Locate the cell with the specified text and output its (x, y) center coordinate. 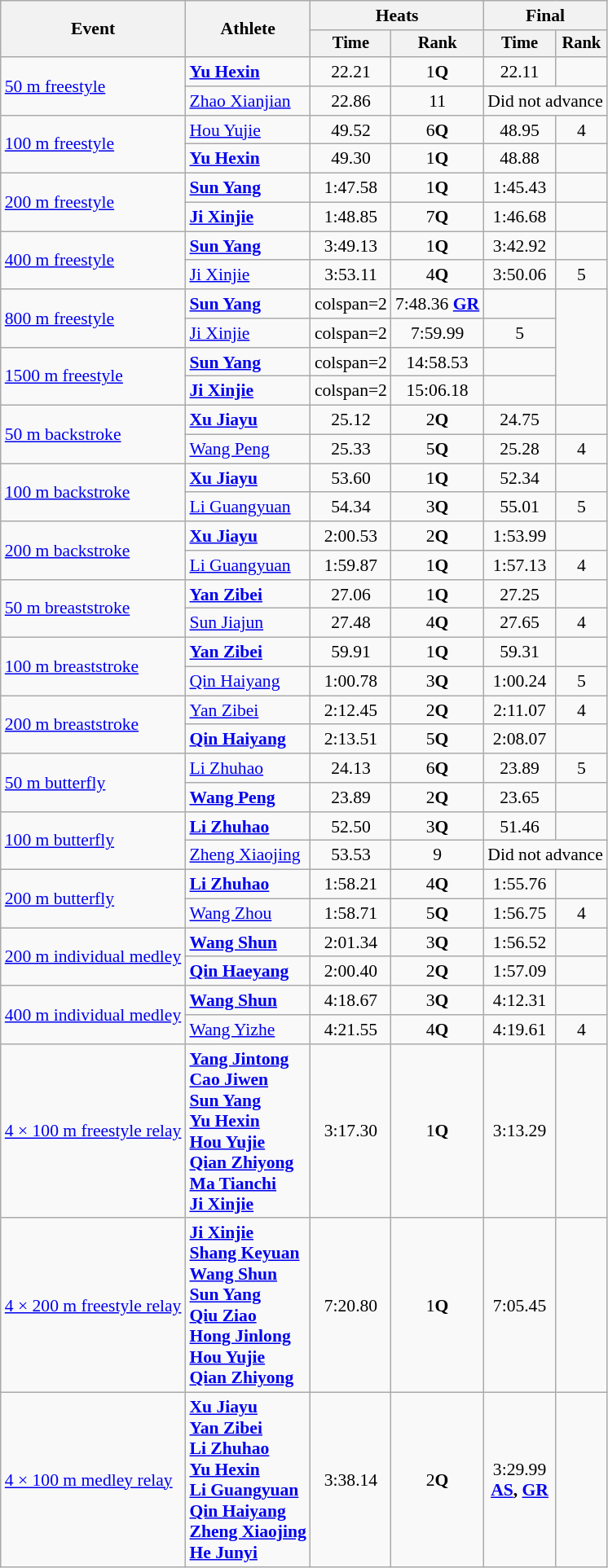
1:45.43 (520, 188)
1:53.99 (520, 536)
49.52 (350, 130)
Xu JiayuYan ZibeiLi ZhuhaoYu HexinLi GuangyuanQin HaiyangZheng XiaojingHe Junyi (248, 1480)
Yang JintongCao JiwenSun YangYu HexinHou YujieQian ZhiyongMa TianchiJi Xinjie (248, 1131)
Sun Jiajun (248, 623)
3:50.06 (520, 275)
1:58.21 (350, 885)
15:06.18 (437, 391)
25.28 (520, 450)
Zheng Xiaojing (248, 855)
3:42.92 (520, 246)
1:47.58 (350, 188)
48.88 (520, 159)
59.91 (350, 652)
55.01 (520, 507)
4:21.55 (350, 1030)
4:19.61 (520, 1030)
200 m backstroke (93, 551)
50 m breaststroke (93, 609)
3:53.11 (350, 275)
Wang Zhou (248, 914)
Wang Yizhe (248, 1030)
Hou Yujie (248, 130)
48.95 (520, 130)
27.65 (520, 623)
2:08.07 (520, 740)
23.65 (520, 797)
Event (93, 29)
7:05.45 (520, 1306)
50 m butterfly (93, 782)
25.12 (350, 420)
2:11.07 (520, 710)
7:20.80 (350, 1306)
4:18.67 (350, 1000)
1:56.52 (520, 942)
22.11 (520, 72)
2:12.45 (350, 710)
1:59.87 (350, 565)
7:48.36 GR (437, 304)
400 m freestyle (93, 261)
3:38.14 (350, 1480)
1:58.71 (350, 914)
24.75 (520, 420)
2:13.51 (350, 740)
11 (437, 101)
Qin Haeyang (248, 972)
22.86 (350, 101)
3:13.29 (520, 1131)
7:59.99 (437, 333)
3:29.99AS, GR (520, 1480)
3:17.30 (350, 1131)
100 m breaststroke (93, 666)
25.33 (350, 450)
100 m freestyle (93, 145)
4 × 200 m freestyle relay (93, 1306)
100 m butterfly (93, 841)
53.60 (350, 478)
24.13 (350, 768)
1:46.68 (520, 217)
27.06 (350, 595)
3:49.13 (350, 246)
22.21 (350, 72)
27.25 (520, 595)
14:58.53 (437, 362)
1:00.24 (520, 682)
1:57.13 (520, 565)
2:00.53 (350, 536)
54.34 (350, 507)
52.50 (350, 827)
52.34 (520, 478)
1500 m freestyle (93, 376)
7Q (437, 217)
100 m backstroke (93, 492)
50 m backstroke (93, 435)
Athlete (248, 29)
49.30 (350, 159)
200 m individual medley (93, 956)
1:56.75 (520, 914)
50 m freestyle (93, 86)
2:01.34 (350, 942)
Heats (397, 15)
2:00.40 (350, 972)
27.48 (350, 623)
200 m butterfly (93, 899)
200 m freestyle (93, 202)
Final (545, 15)
53.53 (350, 855)
Ji XinjieShang KeyuanWang ShunSun YangQiu ZiaoHong JinlongHou YujieQian Zhiyong (248, 1306)
1:57.09 (520, 972)
4 × 100 m medley relay (93, 1480)
200 m breaststroke (93, 725)
4:12.31 (520, 1000)
400 m individual medley (93, 1015)
51.46 (520, 827)
1:55.76 (520, 885)
Zhao Xianjian (248, 101)
9 (437, 855)
1:48.85 (350, 217)
59.31 (520, 652)
4 × 100 m freestyle relay (93, 1131)
800 m freestyle (93, 318)
1:00.78 (350, 682)
